Capture the cell that displays the provided text and extract its [X, Y] central coordinate. 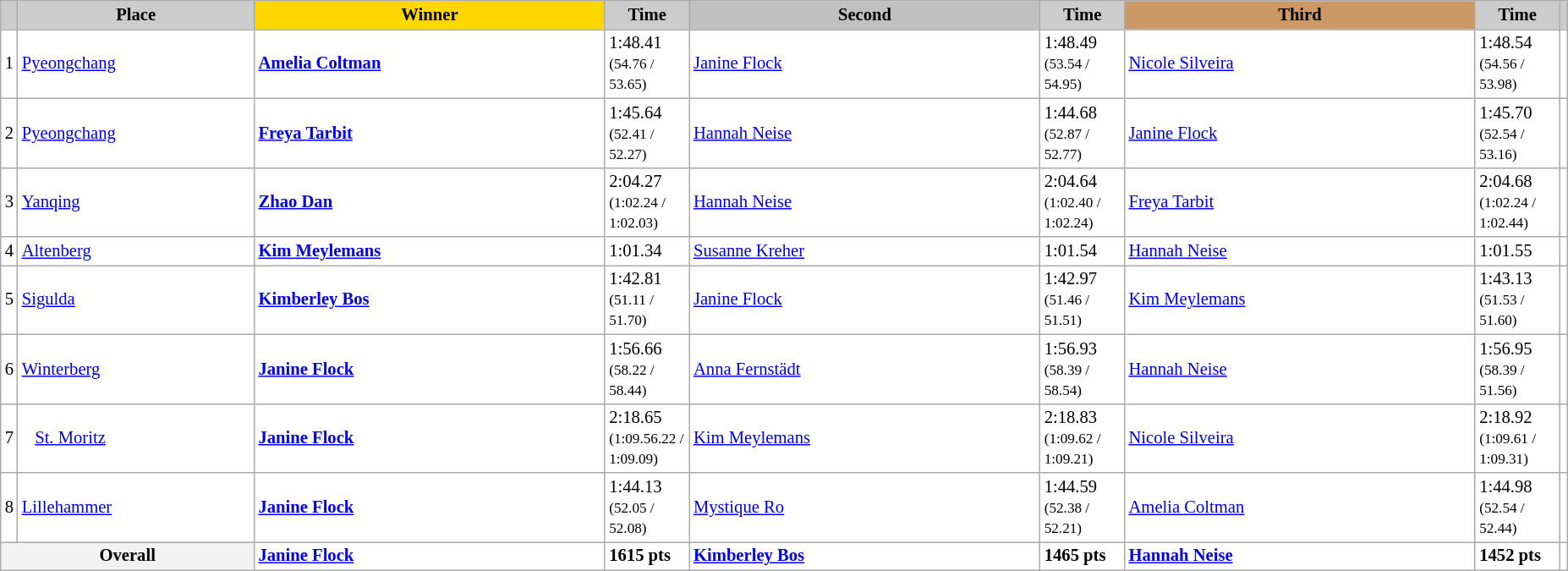
Yanqing [136, 202]
Overall [128, 556]
Lillehammer [136, 507]
2:04.27(1:02.24 / 1:02.03) [647, 202]
1:01.55 [1517, 251]
Winner [430, 14]
2:18.83(1:09.62 / 1:09.21) [1083, 438]
6 [9, 369]
1:44.59(52.38 / 52.21) [1083, 507]
Second [864, 14]
1:43.13(51.53 / 51.60) [1517, 299]
1:44.68(52.87 / 52.77) [1083, 133]
Anna Fernstädt [864, 369]
Zhao Dan [430, 202]
2 [9, 133]
2:04.64(1:02.40 / 1:02.24) [1083, 202]
Susanne Kreher [864, 251]
St. Moritz [136, 438]
5 [9, 299]
1:48.49(53.54 / 54.95) [1083, 63]
8 [9, 507]
1:42.97(51.46 / 51.51) [1083, 299]
Place [136, 14]
3 [9, 202]
2:18.92(1:09.61 / 1:09.31) [1517, 438]
1:01.54 [1083, 251]
1:56.95(58.39 / 51.56) [1517, 369]
1452 pts [1517, 556]
Third [1301, 14]
1:48.41(54.76 / 53.65) [647, 63]
Mystique Ro [864, 507]
1 [9, 63]
1:42.81(51.11 / 51.70) [647, 299]
1:44.13(52.05 / 52.08) [647, 507]
1:56.66(58.22 / 58.44) [647, 369]
1:45.70(52.54 / 53.16) [1517, 133]
7 [9, 438]
Sigulda [136, 299]
1:44.98(52.54 / 52.44) [1517, 507]
1:45.64(52.41 / 52.27) [647, 133]
4 [9, 251]
Altenberg [136, 251]
1615 pts [647, 556]
1:01.34 [647, 251]
2:04.68(1:02.24 / 1:02.44) [1517, 202]
2:18.65(1:09.56.22 / 1:09.09) [647, 438]
Winterberg [136, 369]
1465 pts [1083, 556]
1:48.54(54.56 / 53.98) [1517, 63]
1:56.93(58.39 / 58.54) [1083, 369]
